Return [x, y] of the center of cell containing provided text 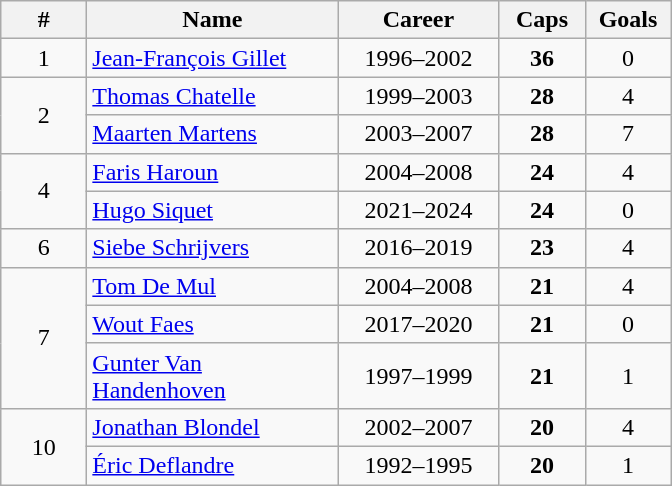
10 [44, 446]
Hugo Siquet [212, 210]
2017–2020 [418, 324]
36 [542, 58]
Thomas Chatelle [212, 96]
Siebe Schrijvers [212, 248]
1992–1995 [418, 465]
Wout Faes [212, 324]
2 [44, 115]
# [44, 20]
23 [542, 248]
Name [212, 20]
Jonathan Blondel [212, 427]
Jean-François Gillet [212, 58]
Goals [628, 20]
Career [418, 20]
Gunter Van Handenhoven [212, 376]
2003–2007 [418, 134]
Éric Deflandre [212, 465]
Tom De Mul [212, 286]
Caps [542, 20]
Faris Haroun [212, 172]
2021–2024 [418, 210]
Maarten Martens [212, 134]
1997–1999 [418, 376]
2002–2007 [418, 427]
6 [44, 248]
1999–2003 [418, 96]
2016–2019 [418, 248]
1996–2002 [418, 58]
